Scan for the cell matching the given text and deliver its (X, Y) coordinate at center. 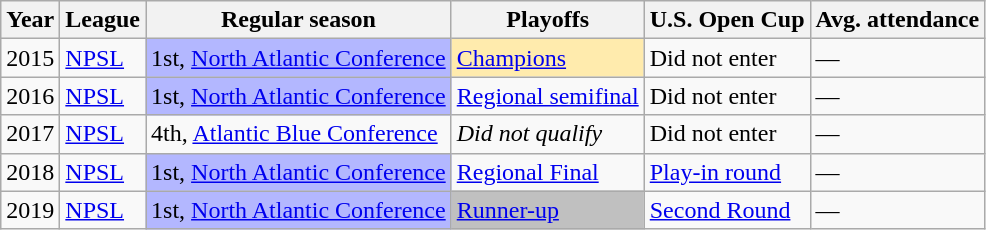
Champions (548, 58)
Play-in round (727, 172)
2017 (30, 134)
2019 (30, 210)
Runner-up (548, 210)
U.S. Open Cup (727, 20)
Regional Final (548, 172)
Second Round (727, 210)
League (103, 20)
Playoffs (548, 20)
Year (30, 20)
Avg. attendance (898, 20)
4th, Atlantic Blue Conference (299, 134)
2016 (30, 96)
Did not qualify (548, 134)
2018 (30, 172)
Regional semifinal (548, 96)
2015 (30, 58)
Regular season (299, 20)
